Return (X, Y) of the center of cell containing provided text 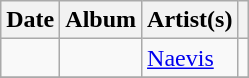
Naevis (190, 58)
Artist(s) (190, 20)
Date (30, 20)
Album (101, 20)
